Output the (X, Y) coordinate of the center of the cell containing the given text.  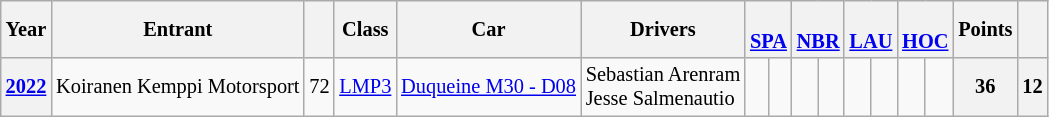
Sebastian Arenram Jesse Salmenautio (663, 87)
SPA (768, 29)
LAU (870, 29)
Koiranen Kemppi Motorsport (178, 87)
72 (319, 87)
Points (985, 29)
36 (985, 87)
Drivers (663, 29)
NBR (818, 29)
Car (488, 29)
HOC (925, 29)
Year (26, 29)
Duqueine M30 - D08 (488, 87)
2022 (26, 87)
12 (1032, 87)
Class (365, 29)
LMP3 (365, 87)
Entrant (178, 29)
